Return the [X, Y] coordinate for the center point of the cell that contains the specified text.  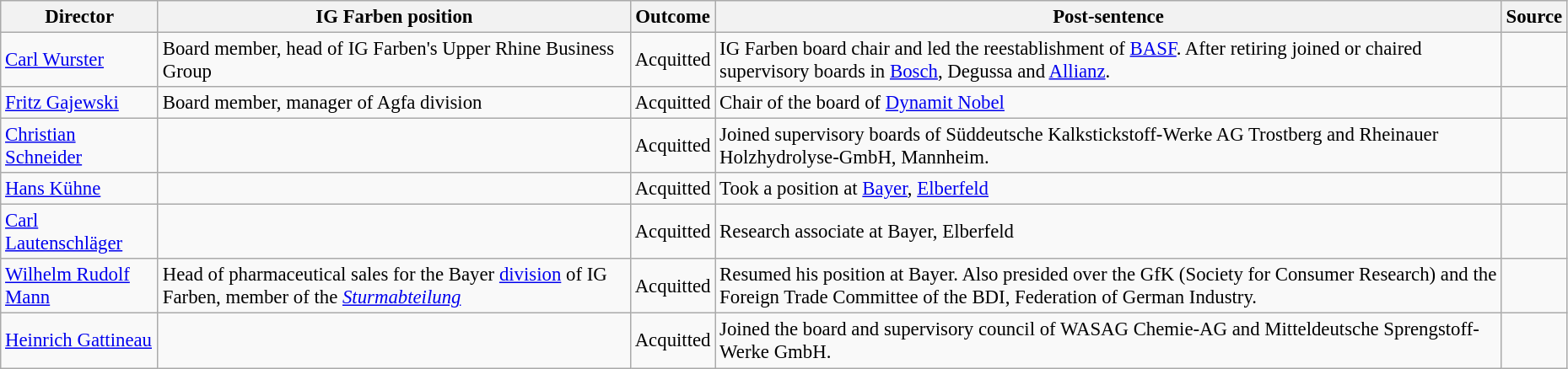
Research associate at Bayer, Elberfeld [1108, 233]
Head of pharmaceutical sales for the Bayer division of IG Farben, member of the Sturmabteilung [394, 286]
Heinrich Gattineau [79, 340]
Post-sentence [1108, 17]
Board member, head of IG Farben's Upper Rhine Business Group [394, 61]
Joined the board and supervisory council of WASAG Chemie-AG and Mitteldeutsche Sprengstoff-Werke GmbH. [1108, 340]
IG Farben position [394, 17]
Wilhelm Rudolf Mann [79, 286]
Hans Kühne [79, 189]
Joined supervisory boards of Süddeutsche Kalkstickstoff-Werke AG Trostberg and Rheinauer Holzhydrolyse-GmbH, Mannheim. [1108, 147]
Director [79, 17]
Chair of the board of Dynamit Nobel [1108, 103]
Took a position at Bayer, Elberfeld [1108, 189]
IG Farben board chair and led the reestablishment of BASF. After retiring joined or chaired supervisory boards in Bosch, Degussa and Allianz. [1108, 61]
Source [1533, 17]
Carl Lautenschläger [79, 233]
Carl Wurster [79, 61]
Christian Schneider [79, 147]
Board member, manager of Agfa division [394, 103]
Fritz Gajewski [79, 103]
Outcome [672, 17]
